Return the (x, y) coordinate for the center point of the cell that contains the specified text.  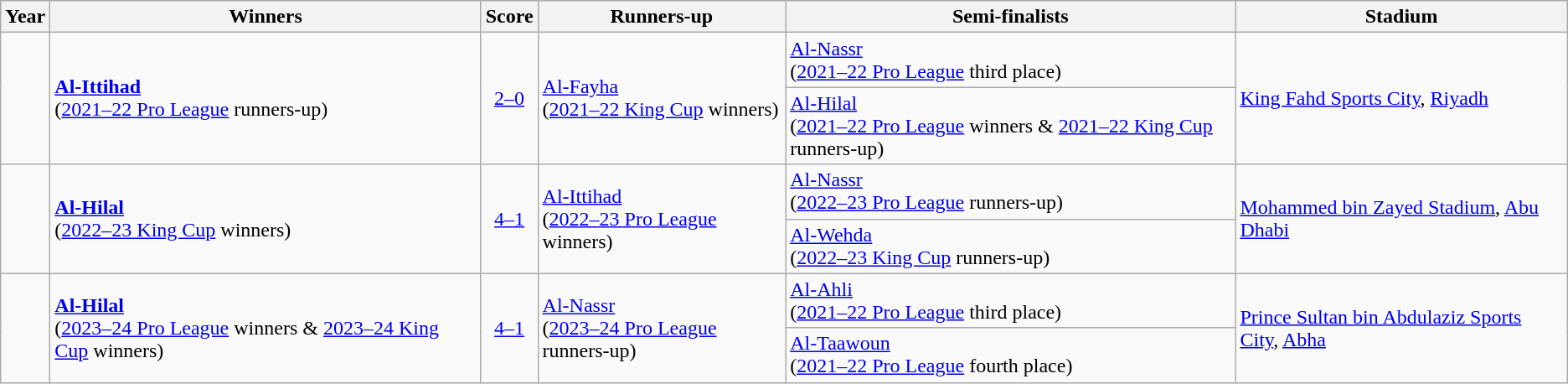
Score (509, 17)
Al-Nassr(2021–22 Pro League third place) (1010, 60)
Al-Nassr(2023–24 Pro League runners-up) (662, 328)
Al-Hilal(2023–24 Pro League winners & 2023–24 King Cup winners) (266, 328)
Mohammed bin Zayed Stadium, Abu Dhabi (1401, 219)
Semi-finalists (1010, 17)
Al-Nassr(2022–23 Pro League runners-up) (1010, 191)
Stadium (1401, 17)
Al-Wehda(2022–23 King Cup runners-up) (1010, 246)
Year (25, 17)
Al-Fayha(2021–22 King Cup winners) (662, 99)
2–0 (509, 99)
Prince Sultan bin Abdulaziz Sports City, Abha (1401, 328)
Al-Ahli(2021–22 Pro League third place) (1010, 300)
Al-Ittihad(2022–23 Pro League winners) (662, 219)
Al-Ittihad(2021–22 Pro League runners-up) (266, 99)
Runners-up (662, 17)
Al-Hilal(2022–23 King Cup winners) (266, 219)
Al-Taawoun(2021–22 Pro League fourth place) (1010, 355)
King Fahd Sports City, Riyadh (1401, 99)
Al-Hilal(2021–22 Pro League winners & 2021–22 King Cup runners-up) (1010, 126)
Winners (266, 17)
